Determine the (x, y) coordinate at the center of the cell enclosing the given text.  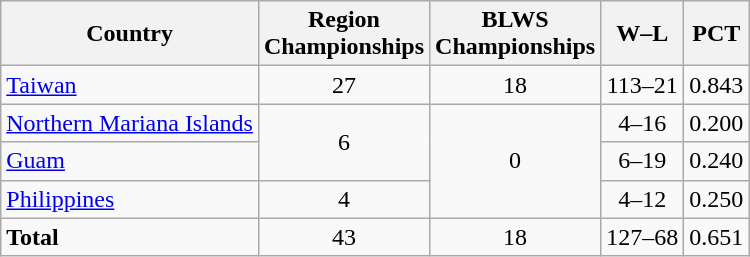
0.250 (716, 199)
113–21 (642, 85)
4–12 (642, 199)
6–19 (642, 161)
6 (344, 142)
PCT (716, 34)
Northern Mariana Islands (130, 123)
0.843 (716, 85)
Guam (130, 161)
0.240 (716, 161)
27 (344, 85)
RegionChampionships (344, 34)
Total (130, 237)
W–L (642, 34)
BLWSChampionships (516, 34)
Philippines (130, 199)
0.200 (716, 123)
Country (130, 34)
43 (344, 237)
Taiwan (130, 85)
0.651 (716, 237)
127–68 (642, 237)
0 (516, 161)
4–16 (642, 123)
4 (344, 199)
